Determine the (x, y) coordinate at the center of the cell enclosing the given text.  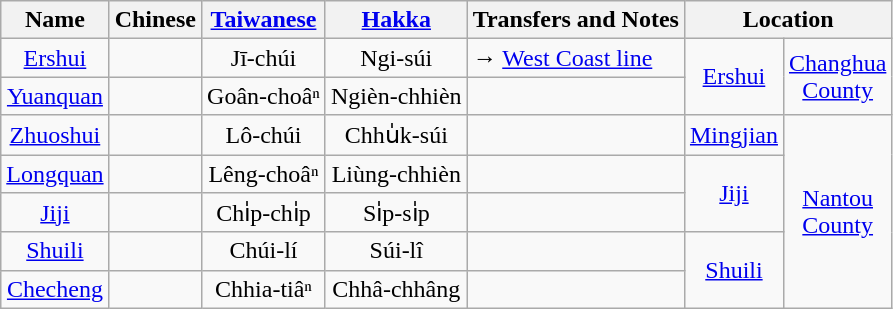
Zhuoshui (55, 135)
Lêng-choâⁿ (264, 173)
Chhia-tiâⁿ (264, 289)
Transfers and Notes (576, 20)
ChanghuaCounty (837, 77)
Goân-choâⁿ (264, 96)
Name (55, 20)
→ West Coast line (576, 58)
Chhu̍k-súi (396, 135)
Jī-chúi (264, 58)
Lô-chúi (264, 135)
Ngi-súi (396, 58)
Liùng-chhièn (396, 173)
Hakka (396, 20)
NantouCounty (837, 212)
Checheng (55, 289)
Yuanquan (55, 96)
Ngièn-chhièn (396, 96)
Chúi-lí (264, 251)
Si̍p-si̍p (396, 213)
Chhâ-chhâng (396, 289)
Mingjian (734, 135)
Location (788, 20)
Longquan (55, 173)
Chi̍p-chi̍p (264, 213)
Chinese (155, 20)
Taiwanese (264, 20)
Súi-lî (396, 251)
